Scan for the cell matching the given text and deliver its [X, Y] coordinate at center. 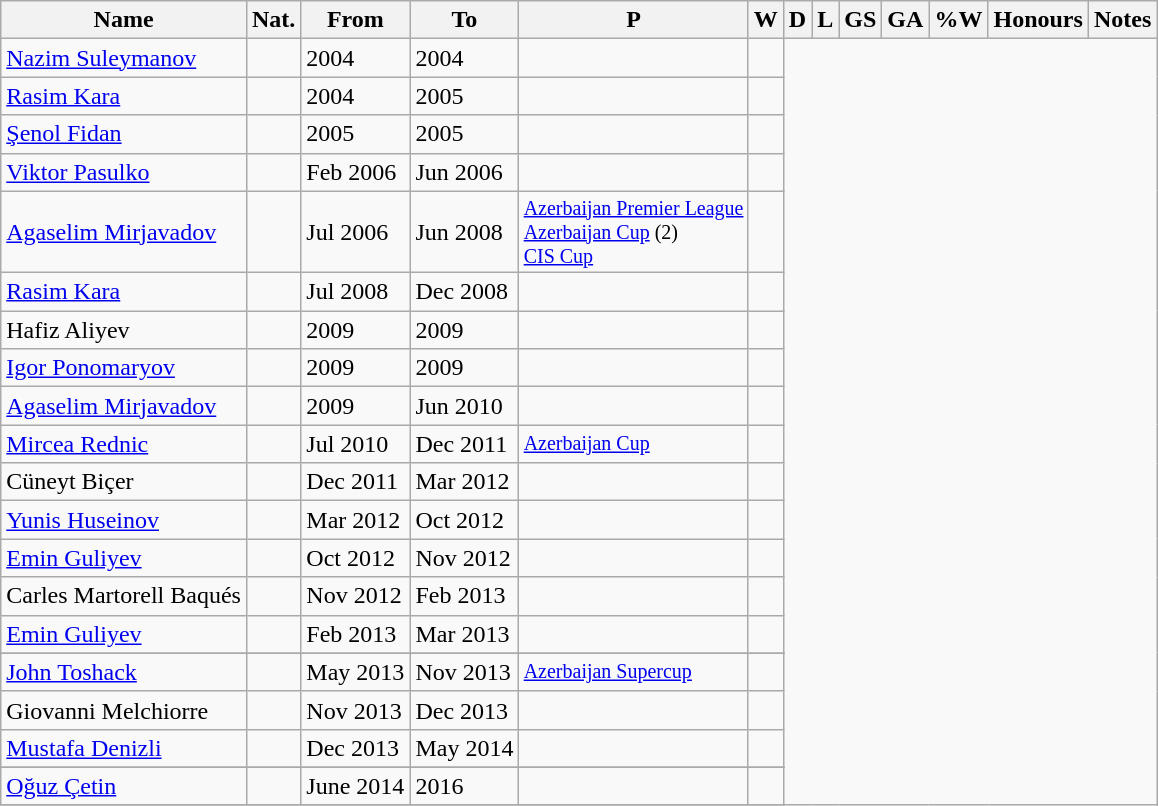
W [766, 20]
GA [906, 20]
2016 [464, 786]
John Toshack [124, 672]
Azerbaijan Premier LeagueAzerbaijan Cup (2)CIS Cup [634, 232]
Jul 2010 [356, 444]
Jun 2006 [464, 172]
Nazim Suleymanov [124, 58]
June 2014 [356, 786]
Viktor Pasulko [124, 172]
Azerbaijan Supercup [634, 672]
May 2014 [464, 748]
Notes [1122, 20]
Dec 2008 [464, 292]
D [797, 20]
Şenol Fidan [124, 134]
Mircea Rednic [124, 444]
Jul 2008 [356, 292]
Mar 2013 [464, 634]
Honours [1038, 20]
Jun 2010 [464, 406]
L [826, 20]
From [356, 20]
Name [124, 20]
Azerbaijan Cup [634, 444]
Jul 2006 [356, 232]
%W [958, 20]
Oğuz Çetin [124, 786]
Feb 2006 [356, 172]
Giovanni Melchiorre [124, 710]
To [464, 20]
P [634, 20]
Hafiz Aliyev [124, 330]
Jun 2008 [464, 232]
Mustafa Denizli [124, 748]
Nat. [273, 20]
May 2013 [356, 672]
GS [860, 20]
Igor Ponomaryov [124, 368]
Yunis Huseinov [124, 520]
Cüneyt Biçer [124, 482]
Carles Martorell Baqués [124, 596]
